Return the [X, Y] coordinate for the center point of the cell that contains the specified text.  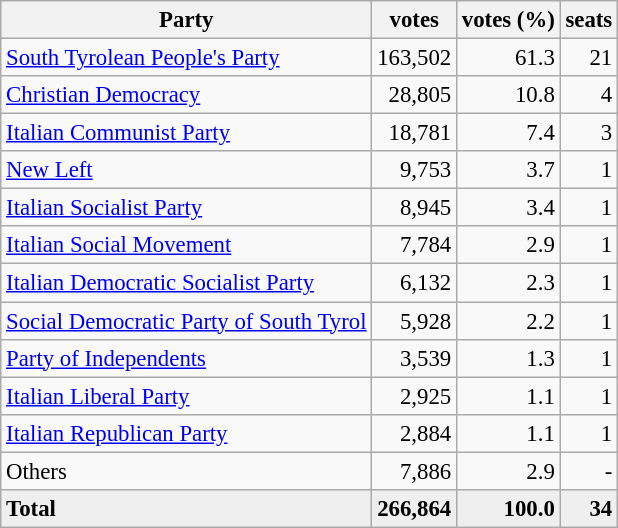
10.8 [509, 95]
100.0 [509, 509]
28,805 [414, 95]
New Left [186, 170]
Social Democratic Party of South Tyrol [186, 321]
3 [588, 133]
8,945 [414, 208]
seats [588, 20]
2,884 [414, 433]
Christian Democracy [186, 95]
Others [186, 471]
Italian Communist Party [186, 133]
Total [186, 509]
Italian Social Movement [186, 245]
7.4 [509, 133]
2.2 [509, 321]
3.4 [509, 208]
21 [588, 58]
163,502 [414, 58]
1.3 [509, 358]
5,928 [414, 321]
18,781 [414, 133]
Italian Socialist Party [186, 208]
Italian Republican Party [186, 433]
Party [186, 20]
votes (%) [509, 20]
266,864 [414, 509]
61.3 [509, 58]
2.3 [509, 283]
3.7 [509, 170]
Italian Liberal Party [186, 396]
votes [414, 20]
7,886 [414, 471]
7,784 [414, 245]
3,539 [414, 358]
6,132 [414, 283]
South Tyrolean People's Party [186, 58]
Party of Independents [186, 358]
- [588, 471]
Italian Democratic Socialist Party [186, 283]
2,925 [414, 396]
34 [588, 509]
4 [588, 95]
9,753 [414, 170]
